Locate the cell with the specified text and output its (x, y) center coordinate. 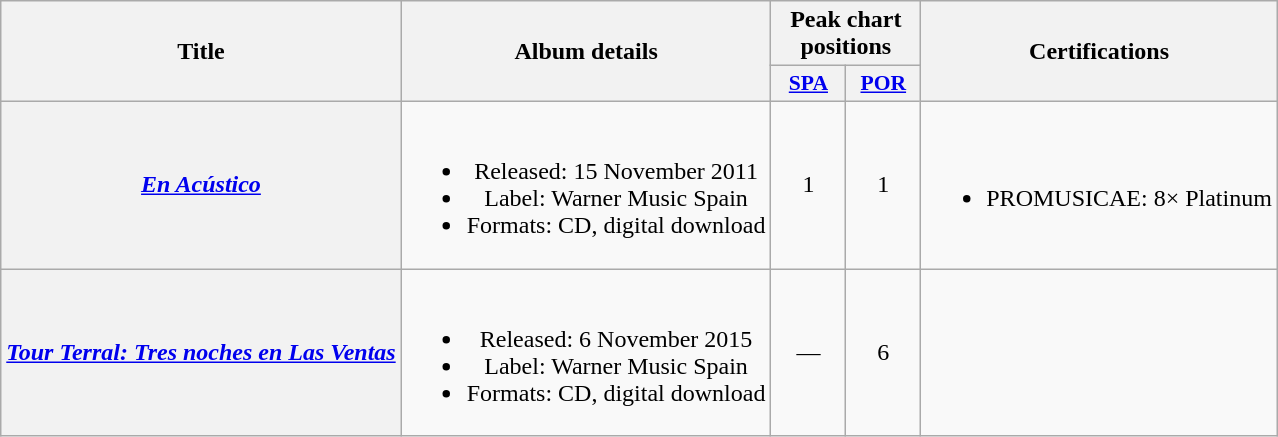
En Acústico (201, 184)
Album details (586, 52)
Peak chart positions (846, 34)
— (808, 352)
Certifications (1100, 52)
PROMUSICAE: 8× Platinum (1100, 184)
Tour Terral: Tres noches en Las Ventas (201, 352)
Title (201, 52)
6 (884, 352)
POR (884, 84)
SPA (808, 84)
Released: 6 November 2015Label: Warner Music SpainFormats: CD, digital download (586, 352)
Released: 15 November 2011Label: Warner Music SpainFormats: CD, digital download (586, 184)
